Return the (x, y) coordinate for the center point of the cell that contains the specified text.  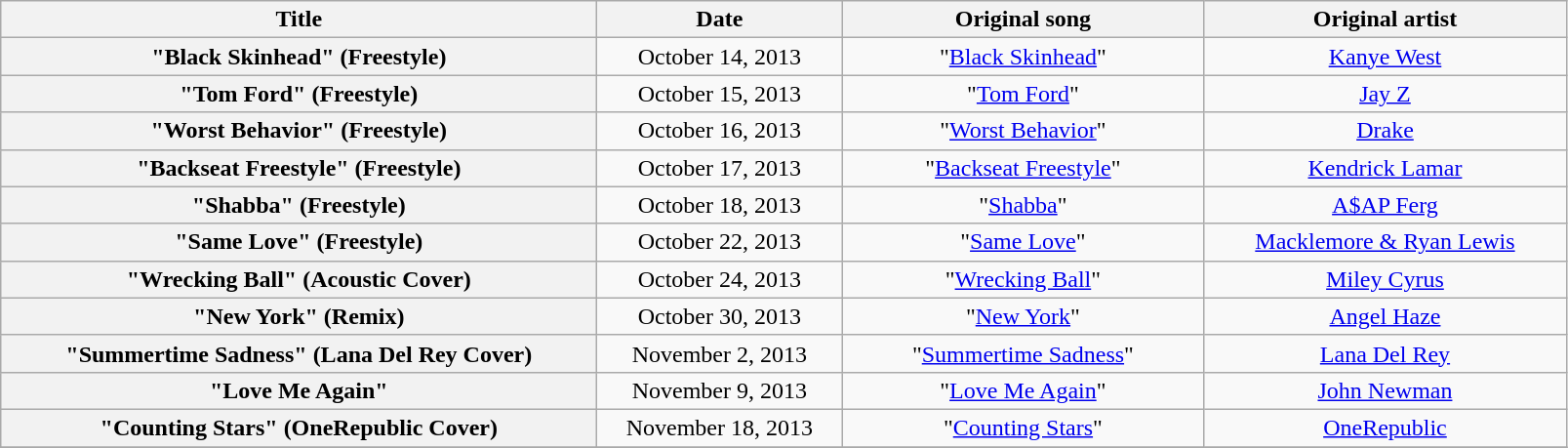
"Same Love" (Freestyle) (299, 242)
October 30, 2013 (720, 316)
Miley Cyrus (1386, 279)
"Counting Stars" (1023, 428)
"Black Skinhead" (1023, 57)
"New York" (Remix) (299, 316)
"New York" (1023, 316)
Original artist (1386, 20)
"Summertime Sadness" (1023, 353)
October 16, 2013 (720, 131)
November 18, 2013 (720, 428)
Kendrick Lamar (1386, 168)
"Same Love" (1023, 242)
October 18, 2013 (720, 205)
Original song (1023, 20)
October 15, 2013 (720, 94)
"Shabba" (Freestyle) (299, 205)
"Shabba" (1023, 205)
"Worst Behavior" (Freestyle) (299, 131)
"Tom Ford" (Freestyle) (299, 94)
October 24, 2013 (720, 279)
Drake (1386, 131)
"Worst Behavior" (1023, 131)
"Backseat Freestyle" (Freestyle) (299, 168)
"Wrecking Ball" (Acoustic Cover) (299, 279)
November 2, 2013 (720, 353)
"Counting Stars" (OneRepublic Cover) (299, 428)
"Black Skinhead" (Freestyle) (299, 57)
John Newman (1386, 390)
Kanye West (1386, 57)
"Wrecking Ball" (1023, 279)
November 9, 2013 (720, 390)
October 22, 2013 (720, 242)
October 14, 2013 (720, 57)
Angel Haze (1386, 316)
Title (299, 20)
"Tom Ford" (1023, 94)
OneRepublic (1386, 428)
October 17, 2013 (720, 168)
Date (720, 20)
Macklemore & Ryan Lewis (1386, 242)
"Backseat Freestyle" (1023, 168)
A$AP Ferg (1386, 205)
Jay Z (1386, 94)
Lana Del Rey (1386, 353)
"Summertime Sadness" (Lana Del Rey Cover) (299, 353)
